Identify which cell holds the provided text, then report its [x, y] central coordinate. 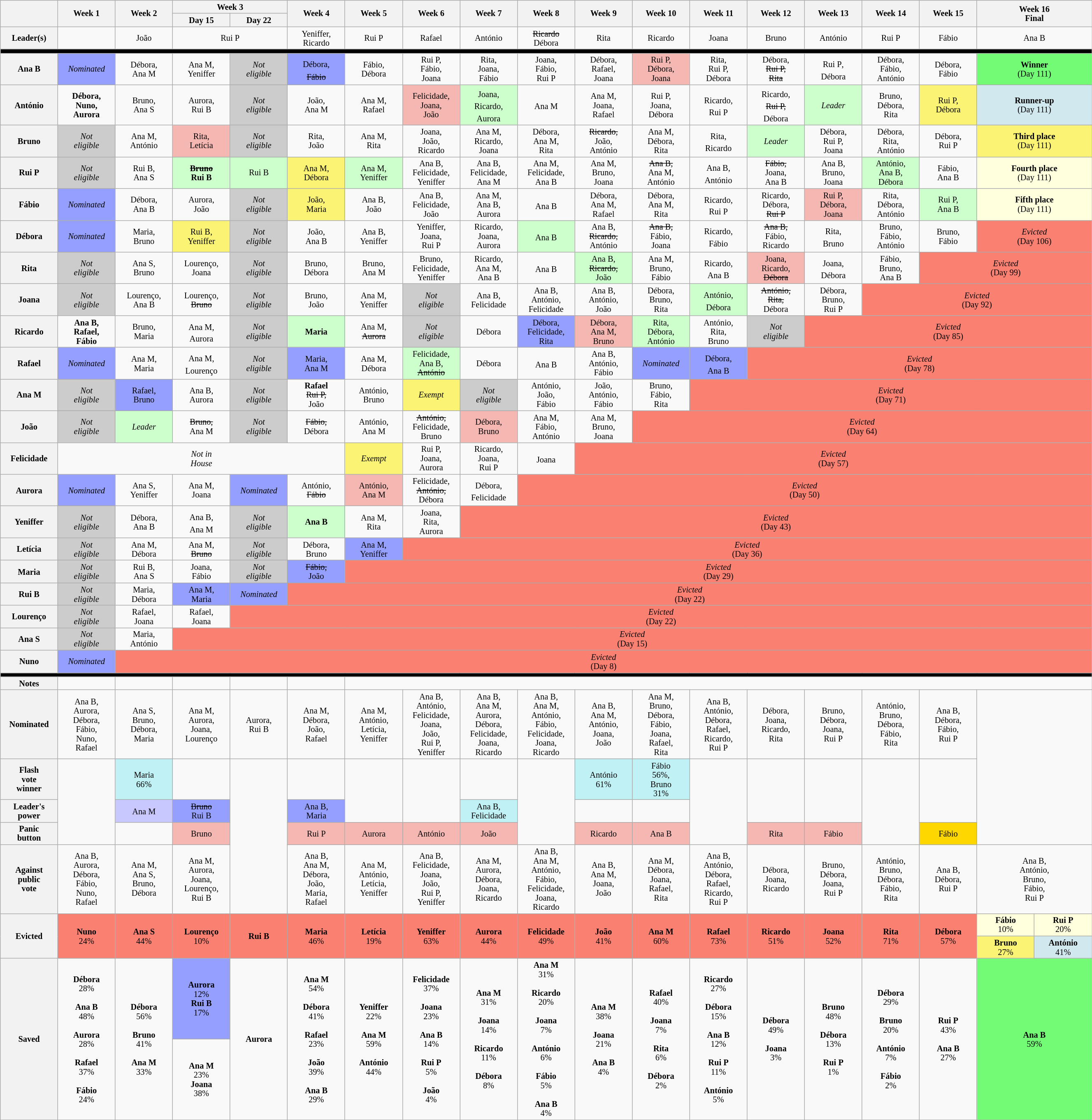
Ana M,Ana S,Bruno,Débora [144, 879]
Fábio,Ana B [948, 173]
Débora57% [948, 936]
Week 15 [948, 13]
Not inHouse [201, 458]
Ana B,António,João [604, 300]
Bruno,Maria [144, 332]
Joana, Ricardo,Aurora [489, 105]
Rui P,Joana,Aurora [431, 458]
Evicted(Day 50) [804, 490]
Evicted [29, 936]
Débora,Rita,António [891, 141]
Rafael,Bruno [144, 395]
Ana S44% [144, 936]
Débora,Nuno,Aurora [86, 105]
Fourth place(Day 111) [1034, 173]
Letícia [29, 549]
Evicted(Day 92) [977, 300]
Débora,Ana M,Bruno [604, 332]
Ana S [29, 639]
Bruno,Débora,Rita [891, 105]
Ana B,Ana M,Joana,João [604, 879]
Joana,Débora [833, 267]
Débora,Joana,Ricardo [776, 879]
Débora,Joana,Ricardo,Rita [776, 724]
Ana B,João [374, 204]
Rui P,Ana B [948, 204]
António61% [604, 779]
Lourenço,Joana [202, 267]
Rita,Letícia [202, 141]
Ana B,António,Felicidade,Joana,João,Rui P,Yeniffer [431, 724]
Bruno48%Débora13%Rui P1% [833, 1039]
Bruno,Fábio,Rita [661, 395]
Felicidade [29, 458]
João41% [604, 936]
Evicted(Day 15) [632, 639]
Week 6 [431, 13]
Ana M,Ana B,Aurora [489, 204]
Week 5 [374, 13]
Débora29%Bruno20%António7%Fábio2% [891, 1039]
Ana M,Ricardo,Joana [489, 141]
Rafael73% [718, 936]
João,Maria [316, 204]
Joana,Fábio [202, 571]
Ana S,Bruno,Débora,Maria [144, 724]
Ana M,Bruno,Fábio [661, 267]
João,António,Fábio [604, 395]
Week 7 [489, 13]
Week 2 [144, 13]
Ana B,Ana M,António [661, 173]
Ricardo,Fábio [718, 236]
Ana M,Aurora,Joana,Lourenço [202, 724]
Lourenço [29, 616]
Evicted(Day 106) [1034, 236]
Week 16Final [1034, 13]
Ricardo,Ana M,Ana B [489, 267]
Runner-up(Day 111) [1034, 105]
António,Felicidade,Bruno [431, 426]
Aurora12%Rui B17% [202, 999]
Week 10 [661, 13]
Ana B,Débora,Fábio,Rui P [948, 724]
Ana M,Débora,Rita [661, 141]
Flashvotewinner [29, 779]
Ana M,Lourenço [202, 363]
Débora,Rafael,Joana [604, 69]
Nuno [29, 662]
Ana B,Fábio,Joana [661, 236]
Evicted(Day 36) [747, 549]
Ana M,Joana,Rafael [604, 105]
António41% [1063, 947]
Evicted(Day 85) [948, 332]
Nuno24% [86, 936]
Maria,António [144, 639]
Ana B,Aurora [202, 395]
Ricardo,Joana,Rui P [489, 458]
Againstpublicvote [29, 879]
Ana M60% [661, 936]
Fifth place(Day 111) [1034, 204]
Ana B,Ricardo,João [604, 267]
Ana B59% [1034, 1039]
Saved [29, 1039]
Evicted(Day 64) [862, 426]
Week 12 [776, 13]
Ana B,Ricardo,António [604, 236]
Felicidade,António,Débora [431, 490]
Ricardo,Joana,Aurora [489, 236]
Yeniffer,Ricardo [316, 38]
Bruno,João [316, 300]
Ana M,Aurora,Débora,Joana,Ricardo [489, 879]
Ana B,Ana M,António,Joana,João [604, 724]
Ana M,Joana [202, 490]
Ricardo27%Débora15%Ana B12%Rui P11%António5% [718, 1039]
António,Bruno [374, 395]
Ricardo51% [776, 936]
Aurora44% [489, 936]
Ana B,Felicidade,Ana M [489, 173]
Evicted(Day 8) [604, 662]
Rui P43%Ana B27% [948, 1039]
Winner(Day 111) [1034, 69]
Ana M23%Joana38% [202, 1079]
António,Rita,Débora [776, 300]
Evicted(Day 29) [718, 571]
Rita,Joana,Fábio [489, 69]
Maria66% [144, 779]
Lourenço10% [202, 936]
Ana B,Felicidade,João [431, 204]
Week 1 [86, 13]
Yeniffer63% [431, 936]
Joana,Fábio,Rui P [546, 69]
Aurora,João [202, 204]
António,João,Fábio [546, 395]
Rui P,Joana,Débora [661, 105]
Day 22 [259, 20]
António,Fábio [316, 490]
Ana M31%Joana14%Ricardo11%Débora8% [489, 1039]
Débora,Ana M,Rafael [604, 204]
Yeniffer22%Ana M59%António44% [374, 1039]
Ana M,Débora,Joana,Rafael,Rita [661, 879]
Panicbutton [29, 834]
Bruno,Débora [316, 267]
Week 4 [316, 13]
Ana B,Maria [316, 811]
Fábio10% [1006, 925]
Maria,Débora [144, 594]
Evicted(Day 78) [920, 363]
Fábio56%,Bruno31% [661, 779]
Rita71% [891, 936]
Ana S,Bruno [144, 267]
Ricardo,Rui P,Débora [776, 105]
Ricardo,Débora,Rui P [776, 204]
Ana B,Yeniffer [374, 236]
Maria,Bruno [144, 236]
Bruno,Fábio,António [891, 236]
Ana M,Felicidade,Ana B [546, 173]
Leader(s) [29, 38]
Ana M,Fábio,António [546, 426]
Débora,Felicidade [489, 490]
Evicted(Day 71) [890, 395]
Rita,Bruno [833, 236]
Bruno27% [1006, 947]
Ana B,Bruno,Joana [833, 173]
Rui P20% [1063, 925]
Ana M,Rafael [374, 105]
Ana M,Bruno [202, 549]
Felicidade,Ana B,António [431, 363]
Débora,Bruno,Rui P [833, 300]
Fábio,João [316, 571]
RicardoDébora [546, 38]
Ana B,Felicidade,Joana,João,Rui P,Yeniffer [431, 879]
Yeniffer [29, 522]
Ana M38%Joana21%Ana B4% [604, 1039]
Ana B,Débora,Rui P [948, 879]
António,Ana B,Débora [891, 173]
Third place(Day 111) [1034, 141]
Ana M,António [144, 141]
Ana B,Felicidade,Yeniffer [431, 173]
Maria,Ana M [316, 363]
Week 8 [546, 13]
Evicted(Day 43) [776, 522]
Rui B,Yeniffer [202, 236]
Débora,Rui P,Rita [776, 69]
Bruno,Felicidade,Yeniffer [431, 267]
RafaelRui P,João [316, 395]
Débora,Rui P [948, 141]
Felicidade49% [546, 936]
Maria46% [316, 936]
Bruno,Fábio [948, 236]
Ana M,Aurora,Joana,Lourenço,Rui B [202, 879]
Rita,Rui P,Débora [718, 69]
Felicidade,Joana,João [431, 105]
Lourenço,Ana B [144, 300]
Ana M31%Ricardo20%Joana7%António6%Fábio5%Ana B4% [546, 1039]
Fábio,Joana,Ana B [776, 173]
Débora,Rui P,Joana [833, 141]
Evicted(Day 99) [1006, 267]
Débora,Felicidade,Rita [546, 332]
Week 3 [230, 7]
Ana B,Ana M [202, 522]
Day 15 [202, 20]
Fábio,Bruno,Ana B [891, 267]
Ricardo,Ana B [718, 267]
Débora49%Joana3% [776, 1039]
Week 14 [891, 13]
Ana M,Bruno,Débora,Fábio,Joana,Rafael,Rita [661, 724]
Ana M,Débora,João,Rafael [316, 724]
Week 13 [833, 13]
Ana M54%Débora41%Rafael23%João39%Ana B29% [316, 1039]
Ana B,Ana M,Aurora,Débora,Felicidade,Joana,Ricardo [489, 724]
Ana B,António,Felicidade [546, 300]
João,Ana B [316, 236]
António,Rita,Bruno [718, 332]
Débora28%Ana B48%Aurora28%Rafael37%Fábio24% [86, 1039]
Felicidade37%Joana23%Ana B14%Rui P5%João4% [431, 1039]
Rita,Ricardo [718, 141]
Ana S,Yeniffer [144, 490]
Lourenço,Bruno [202, 300]
Ricardo,João,António [604, 141]
Leader'spower [29, 811]
Ana B,Fábio,Ricardo [776, 236]
Week 11 [718, 13]
Ana B,António,Fábio [604, 363]
Week 9 [604, 13]
João,Ana M [316, 105]
Rafael40%Joana7%Rita6%Débora2% [661, 1039]
Débora,Fábio,António [891, 69]
Rui P,Fábio,Joana [431, 69]
Joana,João,Ricardo [431, 141]
Letícia19% [374, 936]
Joana52% [833, 936]
Débora,Ana M [144, 69]
António,Débora [718, 300]
Rita,João [316, 141]
Joana,Ricardo,Débora [776, 267]
Débora,Bruno,Rita [661, 300]
Débora56%Bruno41%Ana M33% [144, 1039]
Bruno,Ana S [144, 105]
Joana,Rita,Aurora [431, 522]
Yeniffer,Joana,Rui P [431, 236]
Ana B,António [718, 173]
Ana B,Ana M,Débora,João,Maria,Rafael [316, 879]
Ana B,António,Bruno,Fábio,Rui P [1034, 879]
Notes [29, 683]
Ana B,Rafael,Fábio [86, 332]
Evicted(Day 57) [834, 458]
